Determine the (x, y) coordinate at the center of the cell enclosing the given text.  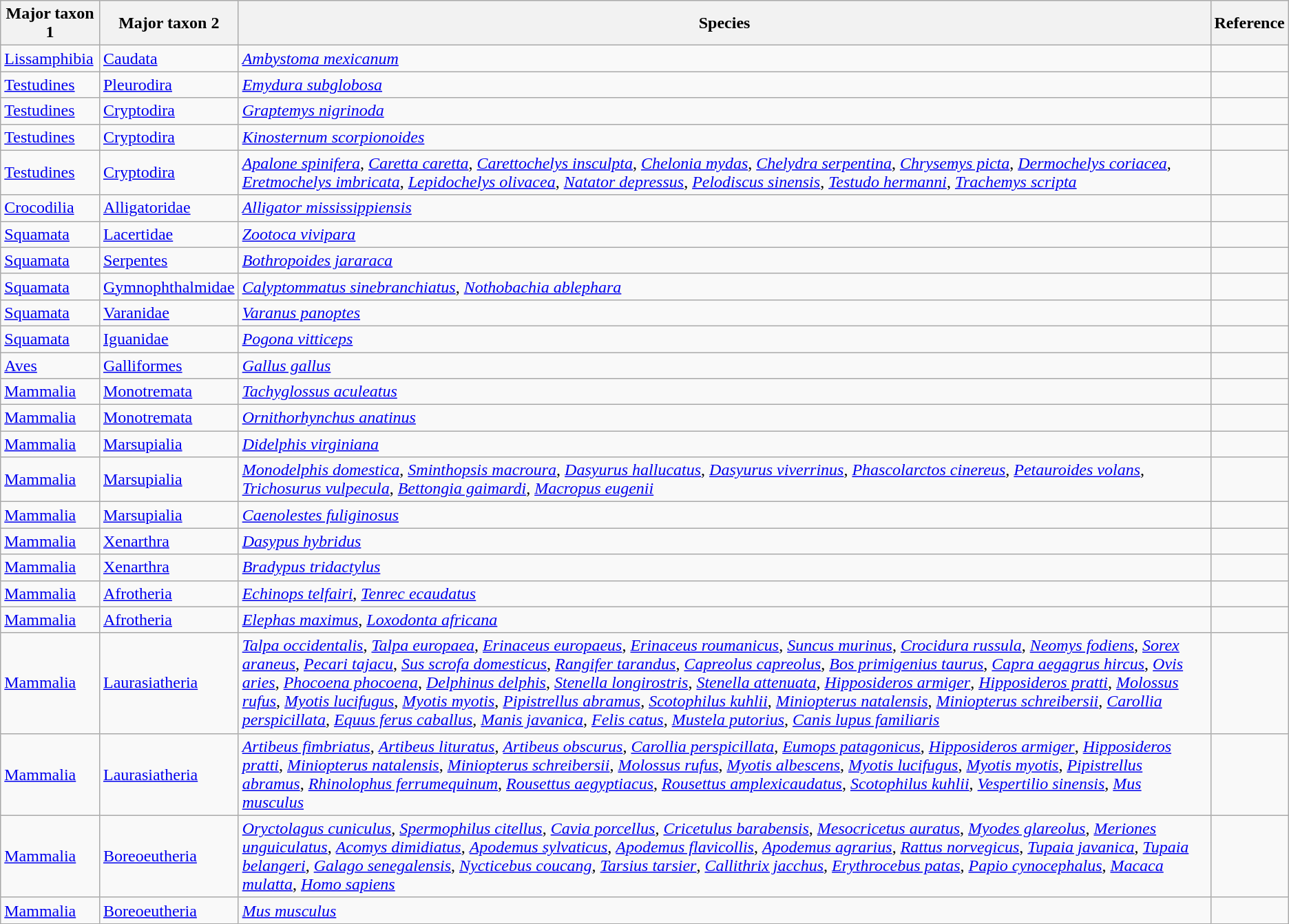
Caudata (169, 59)
Crocodilia (50, 208)
Lissamphibia (50, 59)
Ornithorhynchus anatinus (724, 418)
Lacertidae (169, 234)
Alligatoridae (169, 208)
Tachyglossus aculeatus (724, 392)
Aves (50, 366)
Elephas maximus, Loxodonta africana (724, 620)
Gallus gallus (724, 366)
Mus musculus (724, 910)
Alligator mississippiensis (724, 208)
Pogona vitticeps (724, 339)
Dasypus hybridus (724, 541)
Didelphis virginiana (724, 444)
Caenolestes fuliginosus (724, 515)
Galliformes (169, 366)
Bradypus tridactylus (724, 567)
Gymnophthalmidae (169, 286)
Reference (1249, 23)
Ambystoma mexicanum (724, 59)
Serpentes (169, 260)
Kinosternum scorpionoides (724, 137)
Bothropoides jararaca (724, 260)
Iguanidae (169, 339)
Calyptommatus sinebranchiatus, Nothobachia ablephara (724, 286)
Echinops telfairi, Tenrec ecaudatus (724, 594)
Graptemys nigrinoda (724, 111)
Species (724, 23)
Pleurodira (169, 85)
Varanidae (169, 313)
Varanus panoptes (724, 313)
Zootoca vivipara (724, 234)
Major taxon 1 (50, 23)
Emydura subglobosa (724, 85)
Major taxon 2 (169, 23)
